For the text-containing cell, return its midpoint in [x, y] coordinate format. 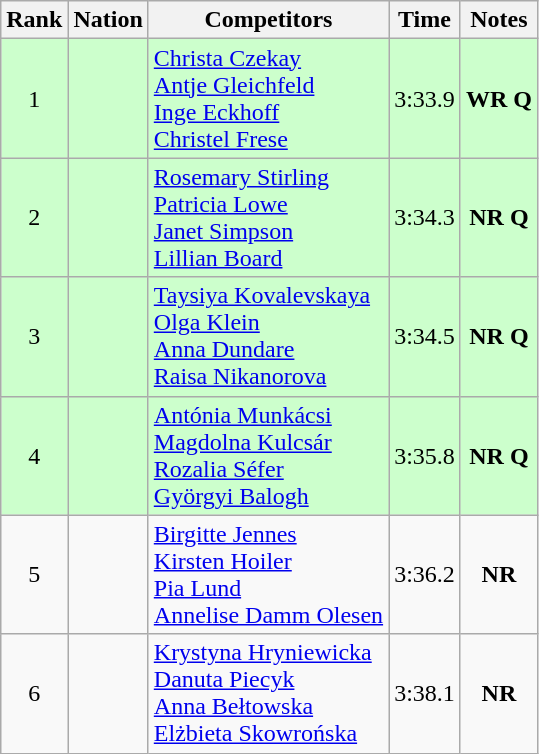
3:34.5 [425, 336]
3:36.2 [425, 574]
Krystyna HryniewickaDanuta PiecykAnna BełtowskaElżbieta Skowrońska [268, 694]
5 [34, 574]
Nation [108, 20]
Antónia MunkácsiMagdolna KulcsárRozalia SéferGyörgyi Balogh [268, 456]
WR Q [498, 98]
4 [34, 456]
Christa CzekayAntje GleichfeldInge EckhoffChristel Frese [268, 98]
Rosemary StirlingPatricia LoweJanet SimpsonLillian Board [268, 218]
3:38.1 [425, 694]
Time [425, 20]
1 [34, 98]
Birgitte JennesKirsten HoilerPia LundAnnelise Damm Olesen [268, 574]
3:34.3 [425, 218]
Taysiya KovalevskayaOlga KleinAnna DundareRaisa Nikanorova [268, 336]
3:35.8 [425, 456]
Notes [498, 20]
3 [34, 336]
3:33.9 [425, 98]
6 [34, 694]
Rank [34, 20]
2 [34, 218]
Competitors [268, 20]
